Return (x, y) of the center of cell containing provided text 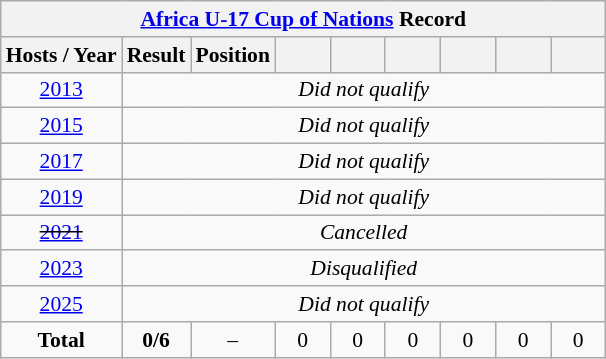
Hosts / Year (62, 55)
2017 (62, 162)
2025 (62, 304)
2021 (62, 233)
2015 (62, 126)
– (232, 340)
Cancelled (364, 233)
2019 (62, 197)
Position (232, 55)
Africa U-17 Cup of Nations Record (304, 19)
2013 (62, 90)
Total (62, 340)
Disqualified (364, 269)
Result (156, 55)
0/6 (156, 340)
2023 (62, 269)
